Return (X, Y) of the center of cell containing provided text 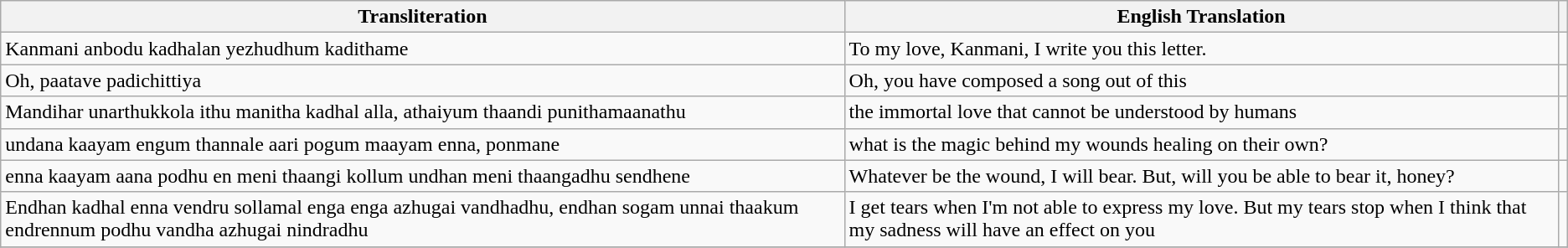
Transliteration (422, 17)
what is the magic behind my wounds healing on their own? (1201, 144)
Endhan kadhal enna vendru sollamal enga enga azhugai vandhadhu, endhan sogam unnai thaakum endrennum podhu vandha azhugai nindradhu (422, 220)
Oh, you have composed a song out of this (1201, 80)
undana kaayam engum thannale aari pogum maayam enna, ponmane (422, 144)
Oh, paatave padichittiya (422, 80)
Kanmani anbodu kadhalan yezhudhum kadithame (422, 49)
English Translation (1201, 17)
enna kaayam aana podhu en meni thaangi kollum undhan meni thaangadhu sendhene (422, 176)
I get tears when I'm not able to express my love. But my tears stop when I think that my sadness will have an effect on you (1201, 220)
Whatever be the wound, I will bear. But, will you be able to bear it, honey? (1201, 176)
the immortal love that cannot be understood by humans (1201, 112)
To my love, Kanmani, I write you this letter. (1201, 49)
Mandihar unarthukkola ithu manitha kadhal alla, athaiyum thaandi punithamaanathu (422, 112)
